Output the (x, y) coordinate of the center of the cell containing the given text.  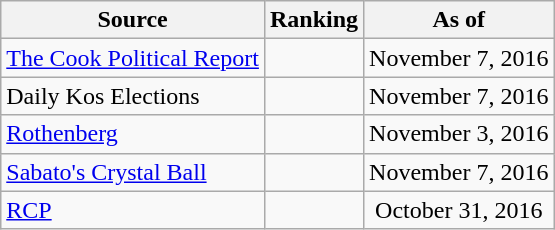
Rothenberg (133, 134)
As of (459, 20)
November 3, 2016 (459, 134)
The Cook Political Report (133, 58)
October 31, 2016 (459, 210)
Ranking (314, 20)
Source (133, 20)
Daily Kos Elections (133, 96)
RCP (133, 210)
Sabato's Crystal Ball (133, 172)
